Identify which cell holds the provided text, then report its [x, y] central coordinate. 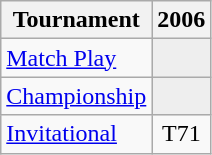
2006 [182, 20]
Championship [76, 96]
Tournament [76, 20]
Invitational [76, 134]
T71 [182, 134]
Match Play [76, 58]
